Output the [X, Y] coordinate of the center of the cell containing the given text.  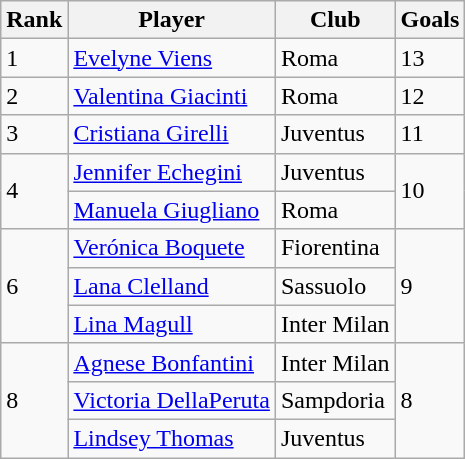
Sampdoria [335, 400]
6 [34, 286]
Fiorentina [335, 248]
Agnese Bonfantini [172, 362]
1 [34, 58]
3 [34, 134]
Player [172, 20]
Lana Clelland [172, 286]
Club [335, 20]
4 [34, 191]
Valentina Giacinti [172, 96]
11 [430, 134]
13 [430, 58]
Manuela Giugliano [172, 210]
9 [430, 286]
10 [430, 191]
Verónica Boquete [172, 248]
Evelyne Viens [172, 58]
Sassuolo [335, 286]
Jennifer Echegini [172, 172]
Goals [430, 20]
Cristiana Girelli [172, 134]
12 [430, 96]
2 [34, 96]
Victoria DellaPeruta [172, 400]
Rank [34, 20]
Lina Magull [172, 324]
Lindsey Thomas [172, 438]
